Provide the (X, Y) coordinate of the cell's center where the given text is located.  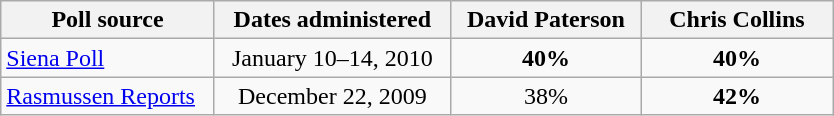
Siena Poll (108, 58)
Dates administered (332, 20)
December 22, 2009 (332, 96)
42% (736, 96)
January 10–14, 2010 (332, 58)
Chris Collins (736, 20)
Rasmussen Reports (108, 96)
Poll source (108, 20)
David Paterson (546, 20)
38% (546, 96)
